Pinpoint the cell where the given text exists, returning its [X, Y] midpoint coordinate. 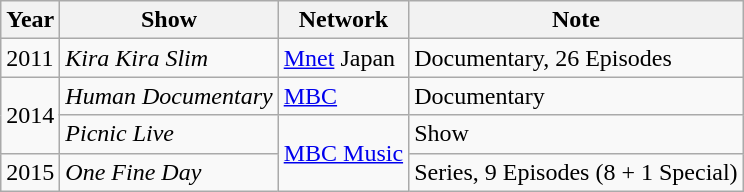
MBC Music [343, 153]
Network [343, 20]
2015 [30, 172]
Note [576, 20]
One Fine Day [169, 172]
Documentary [576, 96]
Series, 9 Episodes (8 + 1 Special) [576, 172]
MBC [343, 96]
Kira Kira Slim [169, 58]
Year [30, 20]
Human Documentary [169, 96]
Picnic Live [169, 134]
Mnet Japan [343, 58]
Documentary, 26 Episodes [576, 58]
2011 [30, 58]
2014 [30, 115]
